Search for the cell housing the specified text and yield its [X, Y] center coordinate. 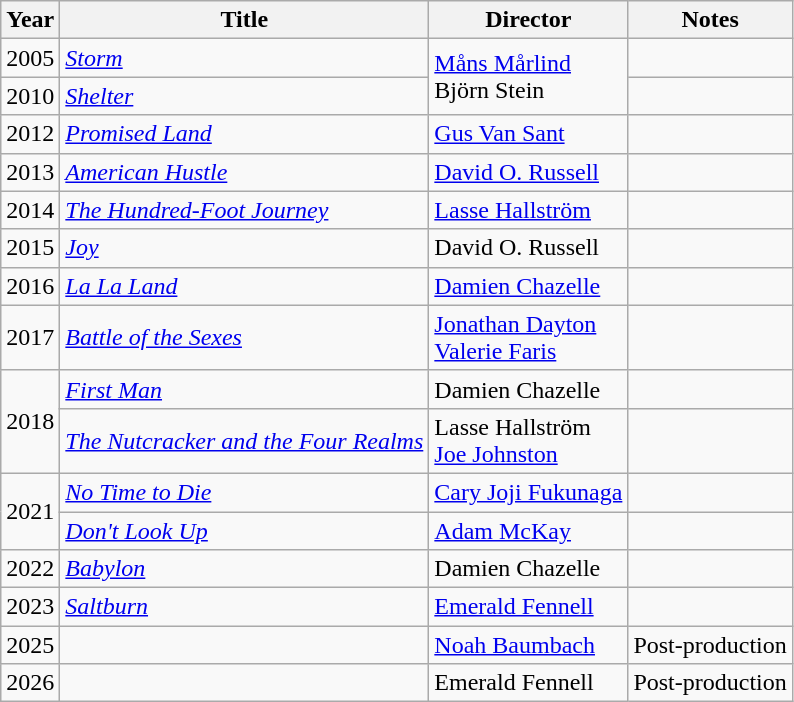
Promised Land [244, 134]
2016 [30, 286]
Lasse Hallström [528, 210]
The Hundred-Foot Journey [244, 210]
Notes [710, 20]
Lasse HallströmJoe Johnston [528, 440]
Måns MårlindBjörn Stein [528, 77]
Noah Baumbach [528, 645]
2022 [30, 569]
Babylon [244, 569]
Cary Joji Fukunaga [528, 492]
Jonathan DaytonValerie Faris [528, 338]
No Time to Die [244, 492]
2012 [30, 134]
Director [528, 20]
2010 [30, 96]
2025 [30, 645]
2013 [30, 172]
2023 [30, 607]
Battle of the Sexes [244, 338]
2018 [30, 422]
La La Land [244, 286]
2017 [30, 338]
Don't Look Up [244, 531]
Shelter [244, 96]
Adam McKay [528, 531]
First Man [244, 389]
2026 [30, 683]
Storm [244, 58]
Title [244, 20]
Year [30, 20]
The Nutcracker and the Four Realms [244, 440]
Gus Van Sant [528, 134]
Saltburn [244, 607]
Joy [244, 248]
American Hustle [244, 172]
2015 [30, 248]
2005 [30, 58]
2021 [30, 511]
2014 [30, 210]
